For the text-containing cell, return its midpoint in [X, Y] coordinate format. 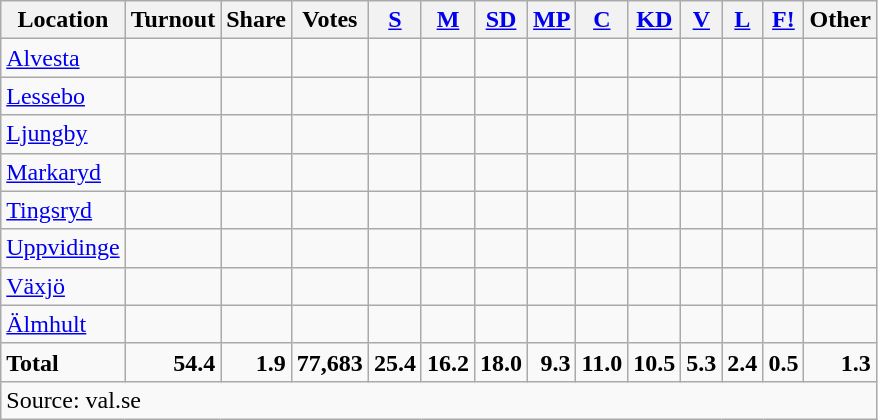
54.4 [173, 362]
Älmhult [63, 324]
Alvesta [63, 58]
Total [63, 362]
Turnout [173, 20]
Share [256, 20]
Uppvidinge [63, 248]
10.5 [654, 362]
1.3 [840, 362]
16.2 [448, 362]
SD [502, 20]
1.9 [256, 362]
M [448, 20]
Växjö [63, 286]
KD [654, 20]
9.3 [552, 362]
77,683 [330, 362]
Lessebo [63, 96]
F! [784, 20]
S [394, 20]
Other [840, 20]
Votes [330, 20]
MP [552, 20]
L [742, 20]
V [702, 20]
Markaryd [63, 172]
18.0 [502, 362]
Location [63, 20]
Source: val.se [439, 400]
25.4 [394, 362]
11.0 [602, 362]
Ljungby [63, 134]
0.5 [784, 362]
Tingsryd [63, 210]
2.4 [742, 362]
C [602, 20]
5.3 [702, 362]
